Search for the cell housing the specified text and yield its (x, y) center coordinate. 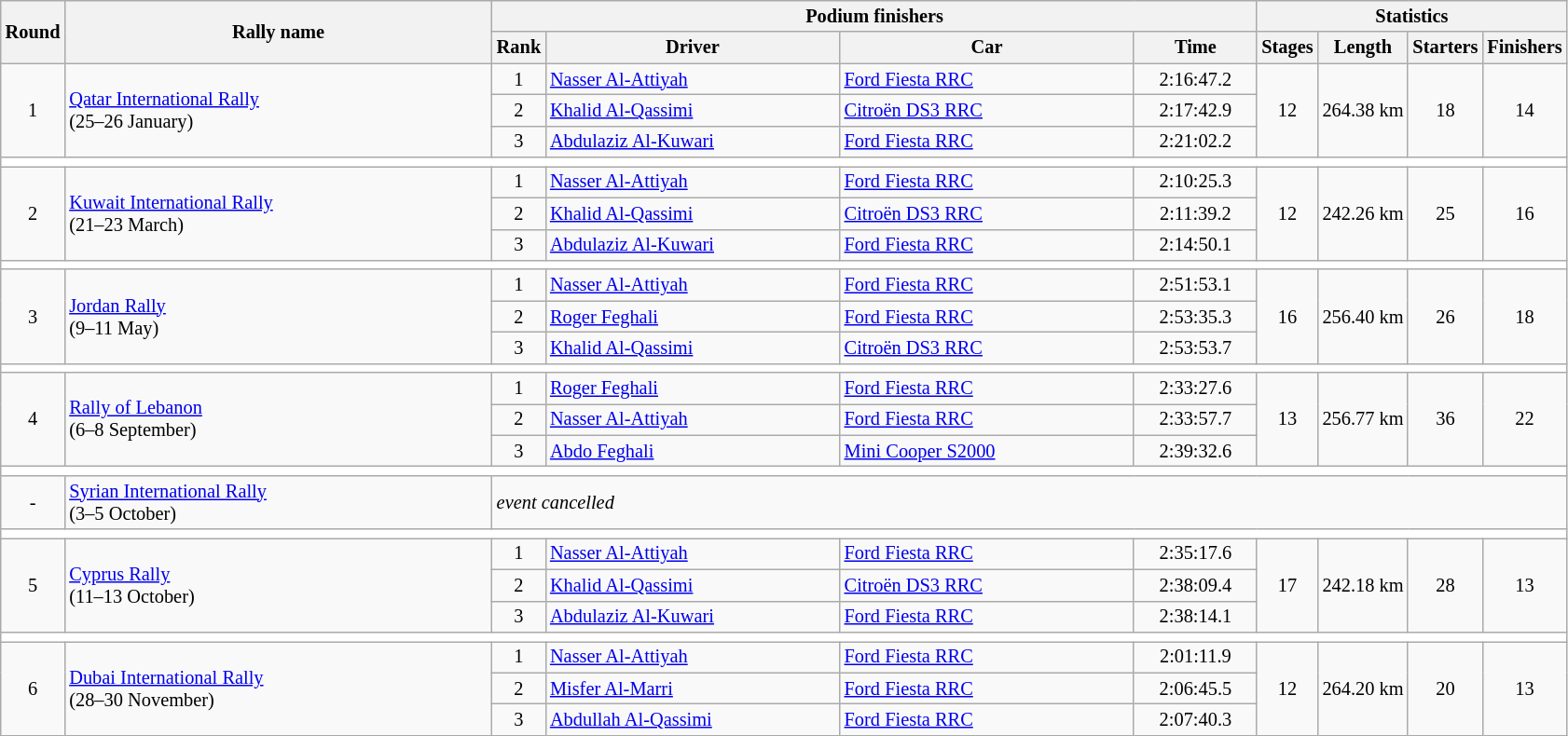
264.20 km (1363, 688)
Time (1195, 48)
256.40 km (1363, 317)
2:06:45.5 (1195, 688)
2:38:09.4 (1195, 585)
event cancelled (1029, 502)
20 (1445, 688)
2:07:40.3 (1195, 719)
2:11:39.2 (1195, 213)
2:35:17.6 (1195, 553)
Driver (693, 48)
28 (1445, 585)
2:33:57.7 (1195, 419)
2:21:02.2 (1195, 142)
Mini Cooper S2000 (987, 451)
Stages (1286, 48)
22 (1524, 419)
Syrian International Rally(3–5 October) (278, 502)
2:53:35.3 (1195, 317)
242.26 km (1363, 212)
Kuwait International Rally(21–23 March) (278, 212)
2:16:47.2 (1195, 79)
Length (1363, 48)
Rank (518, 48)
Statistics (1411, 16)
256.77 km (1363, 419)
5 (34, 585)
Abdullah Al-Qassimi (693, 719)
2:38:14.1 (1195, 617)
242.18 km (1363, 585)
25 (1445, 212)
Qatar International Rally(25–26 January) (278, 110)
2:14:50.1 (1195, 245)
Podium finishers (874, 16)
2:10:25.3 (1195, 182)
Dubai International Rally(28–30 November) (278, 688)
2:39:32.6 (1195, 451)
2:17:42.9 (1195, 110)
6 (34, 688)
36 (1445, 419)
Starters (1445, 48)
2:33:27.6 (1195, 388)
Finishers (1524, 48)
2:51:53.1 (1195, 285)
264.38 km (1363, 110)
Rally name (278, 32)
Rally of Lebanon(6–8 September) (278, 419)
Jordan Rally(9–11 May) (278, 317)
26 (1445, 317)
Abdo Feghali (693, 451)
2:53:53.7 (1195, 348)
Cyprus Rally(11–13 October) (278, 585)
4 (34, 419)
Misfer Al-Marri (693, 688)
17 (1286, 585)
14 (1524, 110)
Car (987, 48)
2:01:11.9 (1195, 657)
Round (34, 32)
- (34, 502)
